Provide the (x, y) coordinate of the cell's center where the given text is located.  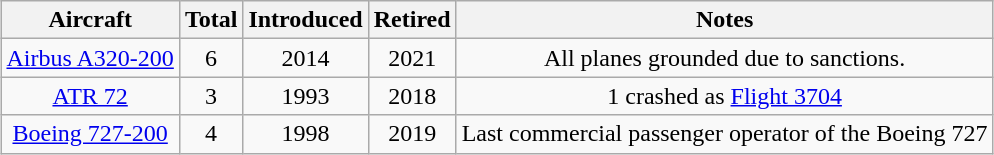
2019 (412, 134)
Notes (724, 20)
Boeing 727-200 (90, 134)
ATR 72 (90, 96)
4 (211, 134)
Total (211, 20)
2018 (412, 96)
Last commercial passenger operator of the Boeing 727 (724, 134)
3 (211, 96)
1 crashed as Flight 3704 (724, 96)
Introduced (306, 20)
Airbus A320-200 (90, 58)
Aircraft (90, 20)
2014 (306, 58)
6 (211, 58)
Retired (412, 20)
1993 (306, 96)
All planes grounded due to sanctions. (724, 58)
2021 (412, 58)
1998 (306, 134)
